Extract the (x, y) coordinate from the center of the cell holding the provided text.  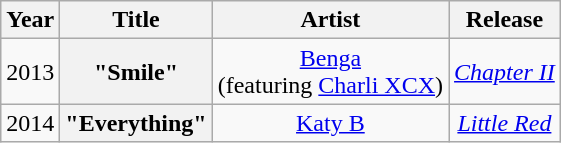
Release (505, 20)
2014 (30, 123)
Year (30, 20)
Title (136, 20)
"Smile" (136, 72)
Artist (330, 20)
Chapter II (505, 72)
Katy B (330, 123)
"Everything" (136, 123)
Little Red (505, 123)
2013 (30, 72)
Benga(featuring Charli XCX) (330, 72)
